Locate the cell with the specified text and output its (x, y) center coordinate. 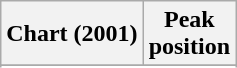
Chart (2001) (72, 34)
Peak position (189, 34)
